From the cell containing the given text, extract its center point as [x, y] coordinate. 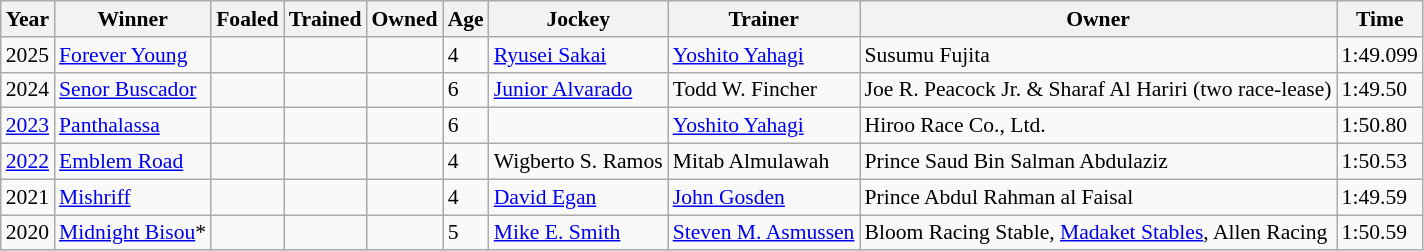
Susumu Fujita [1098, 55]
Panthalassa [132, 126]
2020 [28, 233]
Owner [1098, 19]
2023 [28, 126]
Jockey [578, 19]
Forever Young [132, 55]
Trainer [764, 19]
Ryusei Sakai [578, 55]
Year [28, 19]
Trained [326, 19]
David Egan [578, 197]
Foaled [247, 19]
Senor Buscador [132, 90]
Time [1380, 19]
Mike E. Smith [578, 233]
Winner [132, 19]
Junior Alvarado [578, 90]
Midnight Bisou* [132, 233]
Steven M. Asmussen [764, 233]
Prince Saud Bin Salman Abdulaziz [1098, 162]
Wigberto S. Ramos [578, 162]
Todd W. Fincher [764, 90]
Bloom Racing Stable, Madaket Stables, Allen Racing [1098, 233]
Joe R. Peacock Jr. & Sharaf Al Hariri (two race-lease) [1098, 90]
Age [466, 19]
2025 [28, 55]
Mishriff [132, 197]
John Gosden [764, 197]
Prince Abdul Rahman al Faisal [1098, 197]
1:49.50 [1380, 90]
5 [466, 233]
2021 [28, 197]
1:50.80 [1380, 126]
Emblem Road [132, 162]
Mitab Almulawah [764, 162]
1:50.53 [1380, 162]
1:49.099 [1380, 55]
1:50.59 [1380, 233]
Hiroo Race Co., Ltd. [1098, 126]
Owned [405, 19]
1:49.59 [1380, 197]
2024 [28, 90]
2022 [28, 162]
